Scan for the cell matching the given text and deliver its [X, Y] coordinate at center. 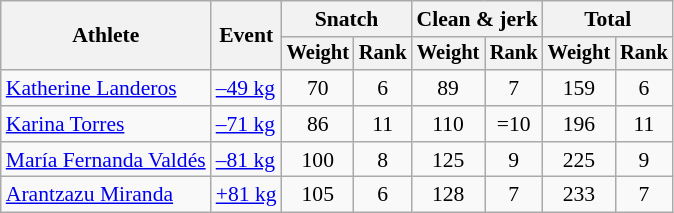
Katherine Landeros [106, 88]
–81 kg [246, 160]
225 [579, 160]
Karina Torres [106, 124]
196 [579, 124]
8 [383, 160]
105 [318, 195]
Total [608, 19]
Athlete [106, 36]
Event [246, 36]
233 [579, 195]
Snatch [347, 19]
–71 kg [246, 124]
Clean & jerk [478, 19]
70 [318, 88]
–49 kg [246, 88]
128 [448, 195]
María Fernanda Valdés [106, 160]
89 [448, 88]
100 [318, 160]
110 [448, 124]
86 [318, 124]
+81 kg [246, 195]
159 [579, 88]
125 [448, 160]
Arantzazu Miranda [106, 195]
=10 [514, 124]
